Capture the cell that displays the provided text and extract its (x, y) central coordinate. 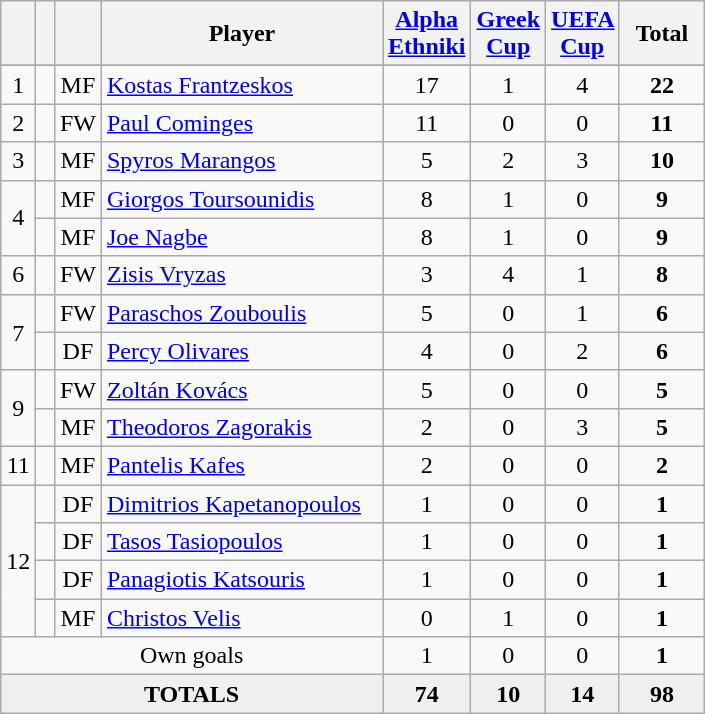
22 (662, 85)
17 (426, 85)
Zisis Vryzas (242, 275)
Panagiotis Katsouris (242, 580)
Paraschos Zouboulis (242, 313)
Pantelis Kafes (242, 465)
Zoltán Kovács (242, 389)
Own goals (192, 656)
74 (426, 694)
UEFA Cup (582, 34)
Joe Nagbe (242, 237)
7 (18, 332)
Kostas Frantzeskos (242, 85)
Giorgos Toursounidis (242, 199)
Player (242, 34)
Dimitrios Kapetanopoulos (242, 503)
Tasos Tasiopoulos (242, 542)
Percy Olivares (242, 351)
98 (662, 694)
Greek Cup (508, 34)
TOTALS (192, 694)
14 (582, 694)
Theodoros Zagorakis (242, 427)
Spyros Marangos (242, 161)
Christos Velis (242, 618)
12 (18, 560)
Alpha Ethniki (426, 34)
Paul Cominges (242, 123)
Total (662, 34)
